Extract the [x, y] coordinate from the center of the cell holding the provided text.  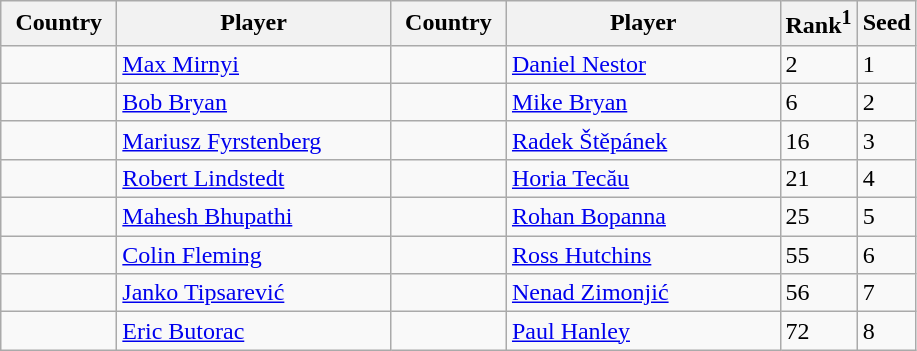
Nenad Zimonjić [643, 293]
4 [886, 178]
Max Mirnyi [254, 64]
56 [818, 293]
Colin Fleming [254, 255]
Eric Butorac [254, 331]
1 [886, 64]
Seed [886, 24]
5 [886, 217]
55 [818, 255]
Paul Hanley [643, 331]
Robert Lindstedt [254, 178]
16 [818, 140]
Daniel Nestor [643, 64]
Mike Bryan [643, 102]
25 [818, 217]
Mariusz Fyrstenberg [254, 140]
Horia Tecău [643, 178]
Rohan Bopanna [643, 217]
Rank1 [818, 24]
3 [886, 140]
72 [818, 331]
Janko Tipsarević [254, 293]
Ross Hutchins [643, 255]
7 [886, 293]
21 [818, 178]
Mahesh Bhupathi [254, 217]
Bob Bryan [254, 102]
8 [886, 331]
Radek Štěpánek [643, 140]
